Identify which cell holds the provided text, then report its [x, y] central coordinate. 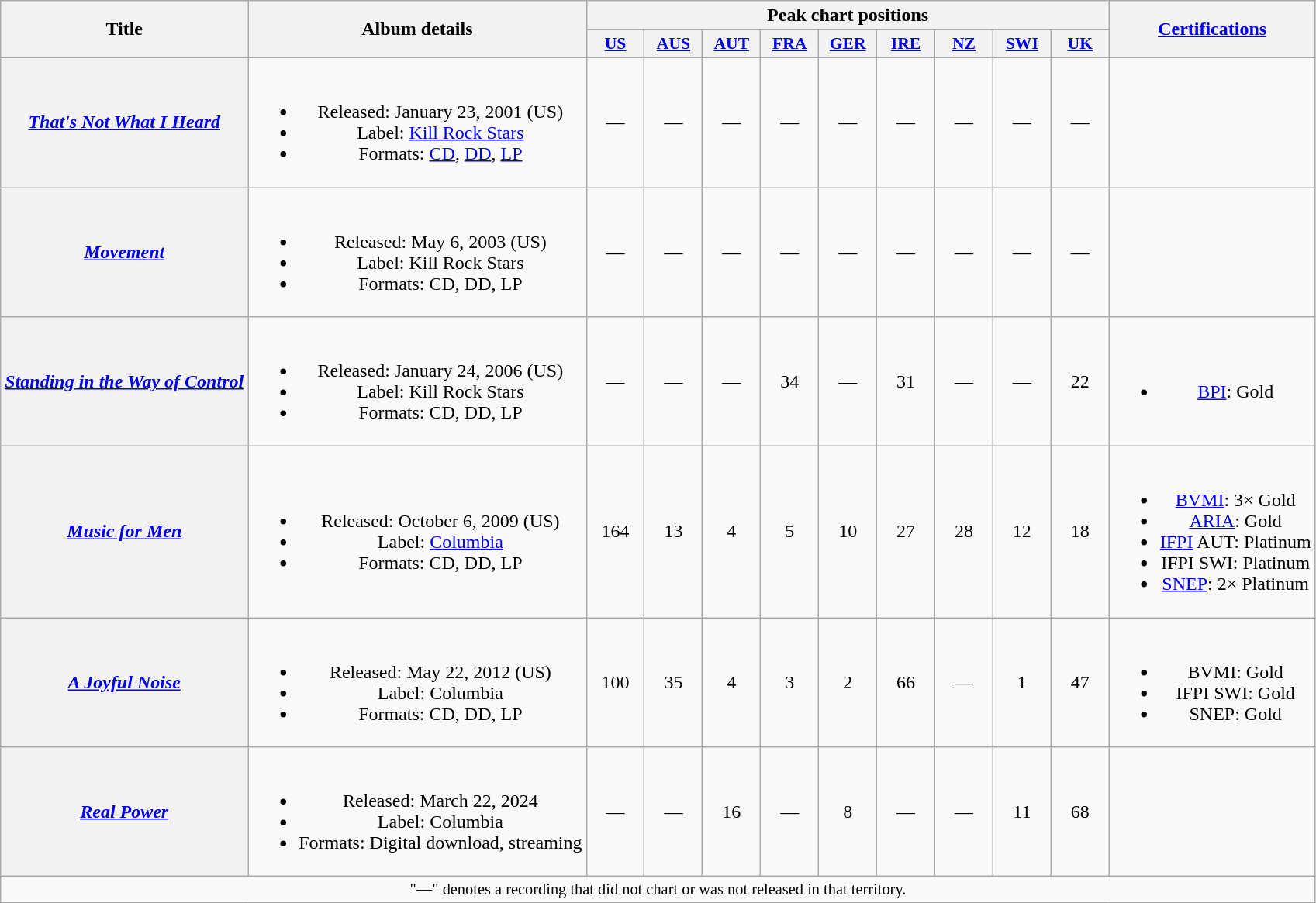
SWI [1022, 44]
34 [789, 381]
1 [1022, 682]
Music for Men [124, 532]
Standing in the Way of Control [124, 381]
2 [848, 682]
That's Not What I Heard [124, 122]
12 [1022, 532]
Movement [124, 253]
164 [616, 532]
66 [906, 682]
Certifications [1212, 29]
16 [732, 812]
NZ [963, 44]
27 [906, 532]
47 [1079, 682]
8 [848, 812]
Released: October 6, 2009 (US)Label: ColumbiaFormats: CD, DD, LP [417, 532]
AUS [673, 44]
68 [1079, 812]
3 [789, 682]
Released: January 24, 2006 (US)Label: Kill Rock StarsFormats: CD, DD, LP [417, 381]
Released: May 22, 2012 (US)Label: ColumbiaFormats: CD, DD, LP [417, 682]
5 [789, 532]
FRA [789, 44]
100 [616, 682]
GER [848, 44]
Title [124, 29]
10 [848, 532]
31 [906, 381]
Released: January 23, 2001 (US)Label: Kill Rock StarsFormats: CD, DD, LP [417, 122]
18 [1079, 532]
22 [1079, 381]
Album details [417, 29]
13 [673, 532]
AUT [732, 44]
UK [1079, 44]
"—" denotes a recording that did not chart or was not released in that territory. [658, 890]
28 [963, 532]
BPI: Gold [1212, 381]
BVMI: 3× GoldARIA: GoldIFPI AUT: PlatinumIFPI SWI: PlatinumSNEP: 2× Platinum [1212, 532]
Real Power [124, 812]
11 [1022, 812]
IRE [906, 44]
US [616, 44]
Released: March 22, 2024Label: ColumbiaFormats: Digital download, streaming [417, 812]
A Joyful Noise [124, 682]
BVMI: GoldIFPI SWI: GoldSNEP: Gold [1212, 682]
35 [673, 682]
Released: May 6, 2003 (US)Label: Kill Rock StarsFormats: CD, DD, LP [417, 253]
Peak chart positions [848, 16]
